Detect which cell encompasses the target text, then output its (x, y) center coordinate. 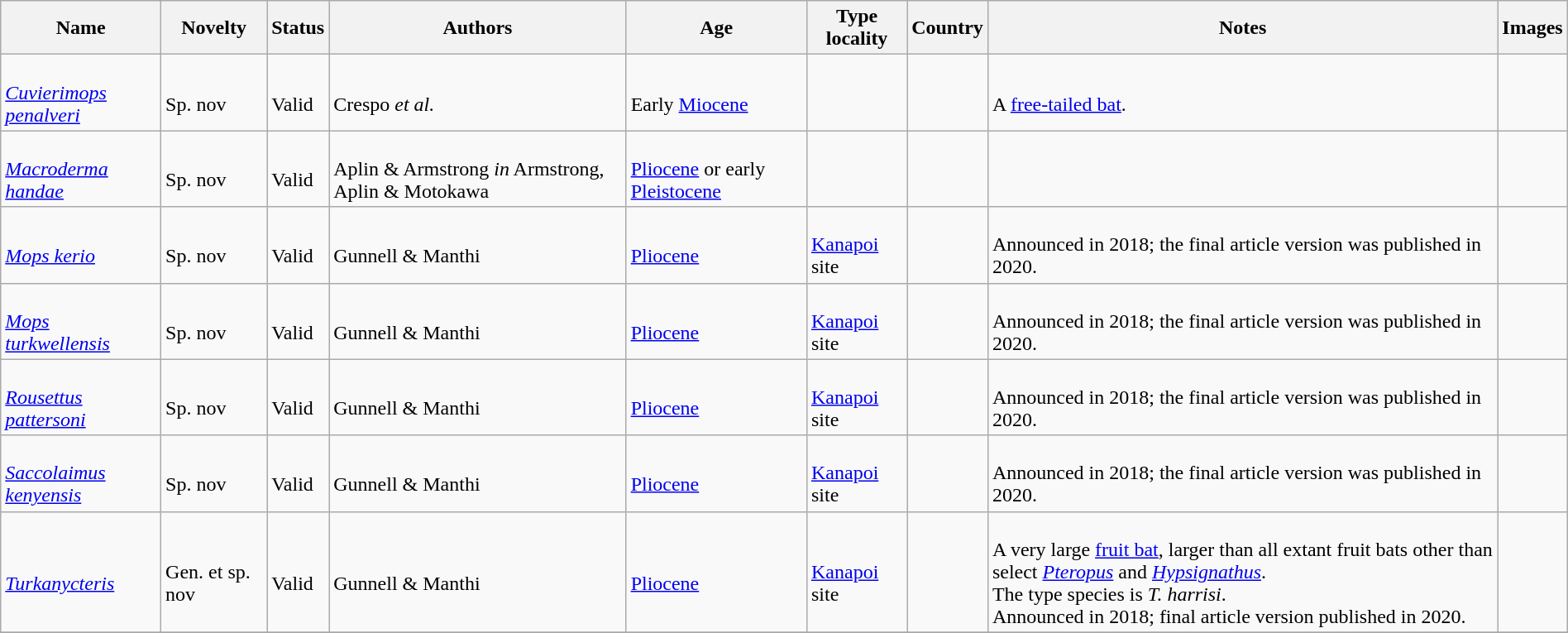
Images (1532, 28)
Turkanycteris (81, 572)
Cuvierimops penalveri (81, 93)
Saccolaimus kenyensis (81, 473)
Early Miocene (716, 93)
Rousettus pattersoni (81, 397)
Type locality (857, 28)
Crespo et al. (478, 93)
Mops turkwellensis (81, 321)
Mops kerio (81, 245)
Authors (478, 28)
Pliocene or early Pleistocene (716, 169)
Aplin & Armstrong in Armstrong, Aplin & Motokawa (478, 169)
A free-tailed bat. (1242, 93)
Status (298, 28)
Age (716, 28)
Novelty (214, 28)
Macroderma handae (81, 169)
Gen. et sp. nov (214, 572)
Name (81, 28)
Country (948, 28)
Notes (1242, 28)
